From the cell containing the given text, extract its center point as (x, y) coordinate. 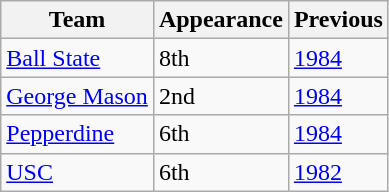
Team (78, 20)
8th (220, 58)
1982 (338, 172)
Appearance (220, 20)
Ball State (78, 58)
2nd (220, 96)
USC (78, 172)
Pepperdine (78, 134)
George Mason (78, 96)
Previous (338, 20)
